Identify which cell holds the provided text, then report its [x, y] central coordinate. 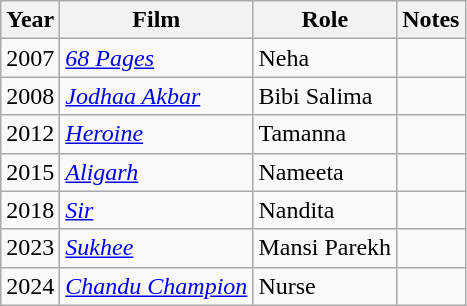
68 Pages [156, 58]
Jodhaa Akbar [156, 96]
Tamanna [325, 134]
Film [156, 20]
Nandita [325, 210]
Role [325, 20]
Chandu Champion [156, 286]
2007 [30, 58]
Heroine [156, 134]
Sir [156, 210]
Mansi Parekh [325, 248]
2015 [30, 172]
2008 [30, 96]
2018 [30, 210]
2023 [30, 248]
Neha [325, 58]
Year [30, 20]
Nameeta [325, 172]
Notes [431, 20]
Sukhee [156, 248]
2024 [30, 286]
Bibi Salima [325, 96]
Nurse [325, 286]
Aligarh [156, 172]
2012 [30, 134]
